Extract the (X, Y) coordinate from the center of the cell holding the provided text.  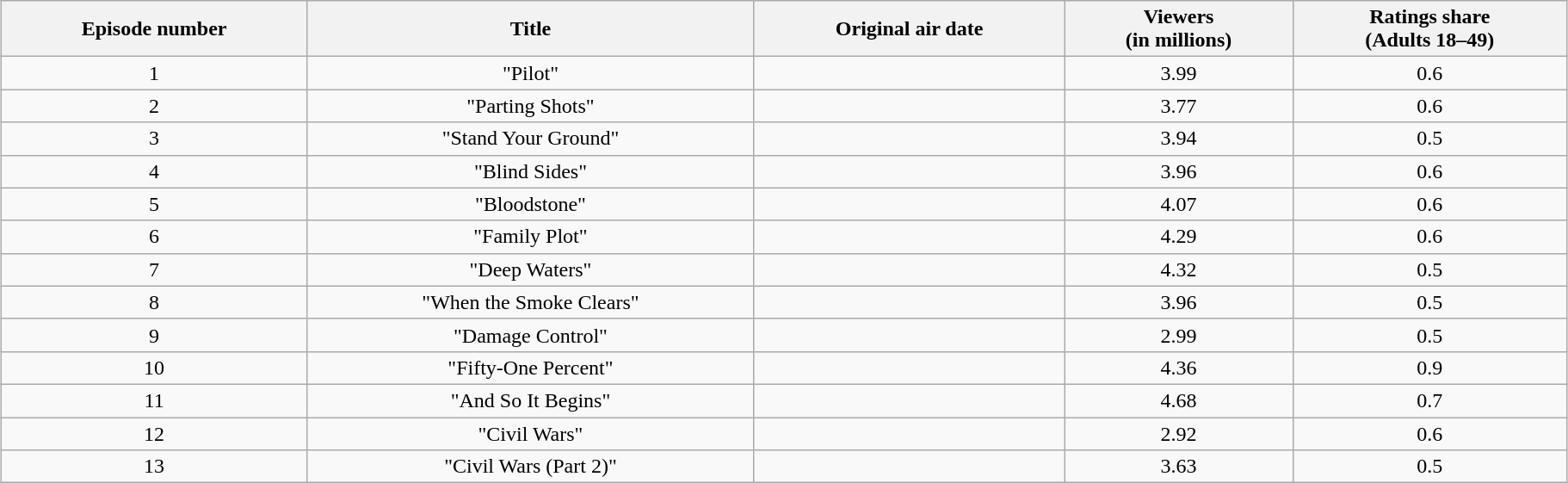
"Deep Waters" (531, 269)
2.92 (1179, 433)
11 (155, 400)
"Bloodstone" (531, 204)
"Civil Wars" (531, 433)
0.9 (1429, 368)
Original air date (909, 29)
13 (155, 467)
7 (155, 269)
3.63 (1179, 467)
Episode number (155, 29)
3.77 (1179, 106)
"Fifty-One Percent" (531, 368)
"When the Smoke Clears" (531, 302)
"Parting Shots" (531, 106)
0.7 (1429, 400)
4 (155, 171)
4.32 (1179, 269)
Title (531, 29)
"Civil Wars (Part 2)" (531, 467)
4.68 (1179, 400)
"Pilot" (531, 73)
12 (155, 433)
"Family Plot" (531, 237)
10 (155, 368)
"And So It Begins" (531, 400)
6 (155, 237)
2 (155, 106)
"Damage Control" (531, 335)
5 (155, 204)
9 (155, 335)
"Blind Sides" (531, 171)
8 (155, 302)
4.29 (1179, 237)
2.99 (1179, 335)
1 (155, 73)
4.07 (1179, 204)
3 (155, 139)
3.99 (1179, 73)
Viewers(in millions) (1179, 29)
"Stand Your Ground" (531, 139)
Ratings share(Adults 18–49) (1429, 29)
3.94 (1179, 139)
4.36 (1179, 368)
